Provide the [x, y] coordinate of the cell's center where the given text is located.  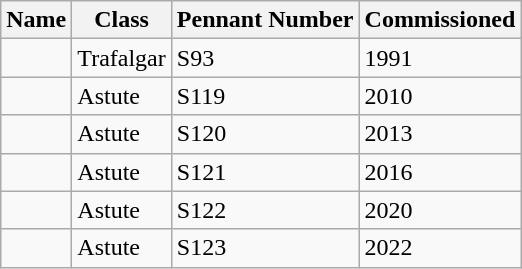
S119 [265, 96]
S123 [265, 248]
S120 [265, 134]
S93 [265, 58]
Pennant Number [265, 20]
Class [122, 20]
Name [36, 20]
Commissioned [440, 20]
1991 [440, 58]
2020 [440, 210]
S121 [265, 172]
2010 [440, 96]
2016 [440, 172]
S122 [265, 210]
2022 [440, 248]
Trafalgar [122, 58]
2013 [440, 134]
